Return (x, y) of the center of cell containing provided text 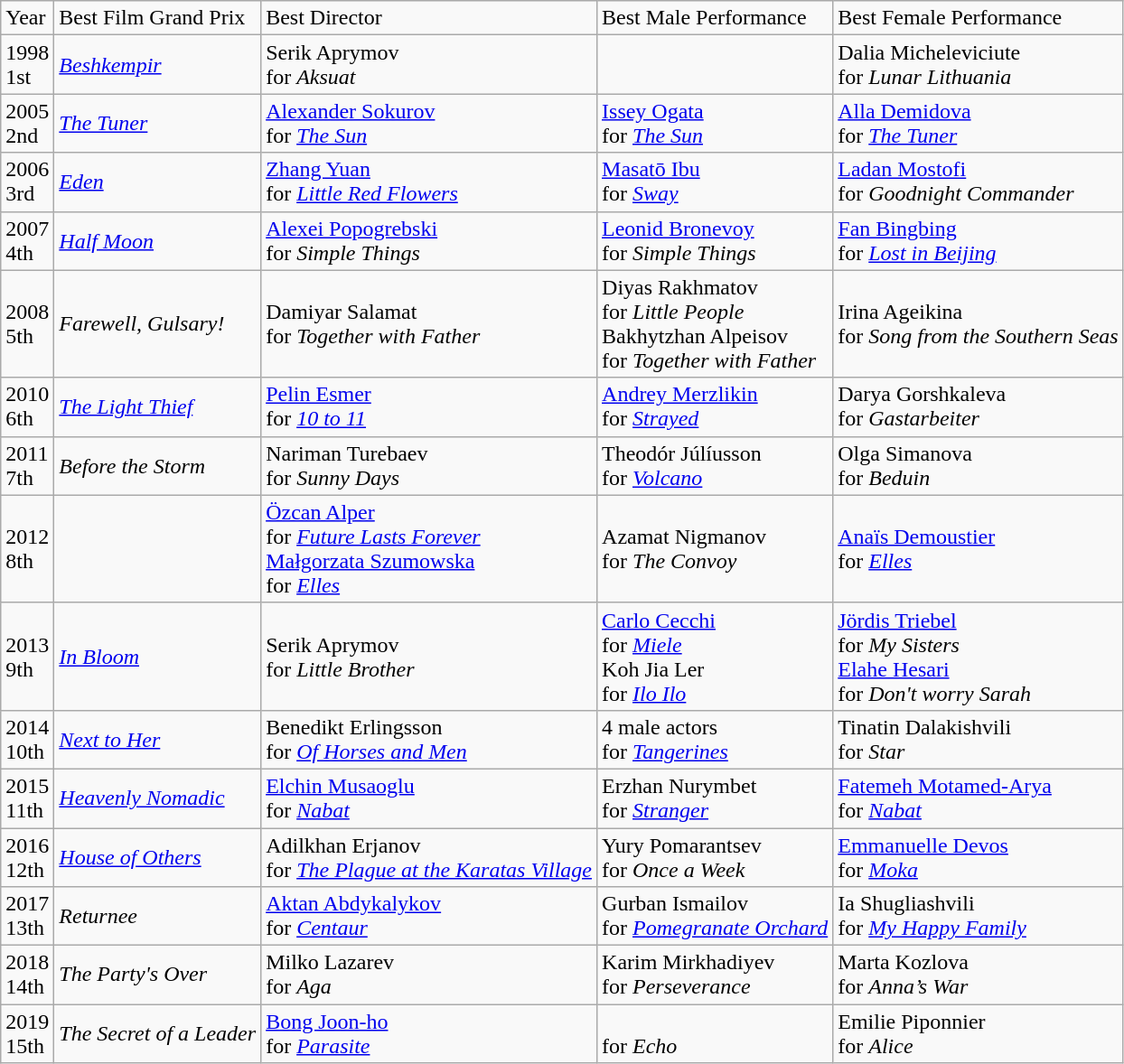
Marta Kozlovafor Anna’s War (978, 975)
201612th (27, 856)
Farewell, Gulsary! (157, 323)
Elchin Musaoglufor Nabat (429, 798)
20074th (27, 240)
House of Others (157, 856)
Benedikt Erlingssonfor Of Horses and Men (429, 739)
Diyas Rakhmatovfor Little People Bakhytzhan Alpeisovfor Together with Father (716, 323)
Fatemeh Motamed-Aryafor Nabat (978, 798)
Best Female Performance (978, 18)
Leonid Bronevoyfor Simple Things (716, 240)
4 male actorsfor Tangerines (716, 739)
Olga Simanovafor Beduin (978, 466)
Next to Her (157, 739)
Aktan Abdykalykovfor Centaur (429, 916)
Ladan Mostofifor Goodnight Commander (978, 182)
Best Director (429, 18)
Nariman Turebaevfor Sunny Days (429, 466)
Carlo Cecchifor Miele Koh Jia Lerfor Ilo Ilo (716, 656)
Tinatin Dalakishvilifor Star (978, 739)
Alexei Popogrebskifor Simple Things (429, 240)
Fan Bingbingfor Lost in Beijing (978, 240)
20063rd (27, 182)
20085th (27, 323)
Erzhan Nurymbetfor Stranger (716, 798)
201713th (27, 916)
Before the Storm (157, 466)
Serik Aprymovfor Aksuat (429, 65)
Anaïs Demoustierfor Elles (978, 549)
In Bloom (157, 656)
Theodór Júlíussonfor Volcano (716, 466)
Jördis Triebelfor My Sisters Elahe Hesarifor Don't worry Sarah (978, 656)
19981st (27, 65)
Ia Shugliashvilifor My Happy Family (978, 916)
Irina Ageikinafor Song from the Southern Seas (978, 323)
20128th (27, 549)
Emilie Piponnierfor Alice (978, 1033)
Azamat Nigmanovfor The Convoy (716, 549)
Zhang Yuanfor Little Red Flowers (429, 182)
Darya Gorshkalevafor Gastarbeiter (978, 406)
Emmanuelle Devosfor Moka (978, 856)
Best Film Grand Prix (157, 18)
Year (27, 18)
Damiyar Salamatfor Together with Father (429, 323)
for Echo (716, 1033)
Pelin Esmerfor 10 to 11 (429, 406)
Half Moon (157, 240)
The Light Thief (157, 406)
Karim Mirkhadiyevfor Perseverance (716, 975)
20117th (27, 466)
The Secret of a Leader (157, 1033)
Masatō Ibufor Sway (716, 182)
Returnee (157, 916)
Dalia Micheleviciutefor Lunar Lithuania (978, 65)
Best Male Performance (716, 18)
Alla Demidovafor The Tuner (978, 123)
Özcan Alperfor Future Lasts Forever Małgorzata Szumowskafor Elles (429, 549)
201915th (27, 1033)
Gurban Ismailovfor Pomegranate Orchard (716, 916)
Eden (157, 182)
The Tuner (157, 123)
Alexander Sokurovfor The Sun (429, 123)
201814th (27, 975)
Beshkempir (157, 65)
20052nd (27, 123)
Adilkhan Erjanovfor The Plague at the Karatas Village (429, 856)
Milko Lazarevfor Aga (429, 975)
Issey Ogatafor The Sun (716, 123)
20106th (27, 406)
Heavenly Nomadic (157, 798)
Bong Joon-hofor Parasite (429, 1033)
The Party's Over (157, 975)
201410th (27, 739)
Andrey Merzlikinfor Strayed (716, 406)
20139th (27, 656)
Yury Pomarantsevfor Once a Week (716, 856)
201511th (27, 798)
Serik Aprymovfor Little Brother (429, 656)
